Provide the (x, y) coordinate of the cell's center where the given text is located.  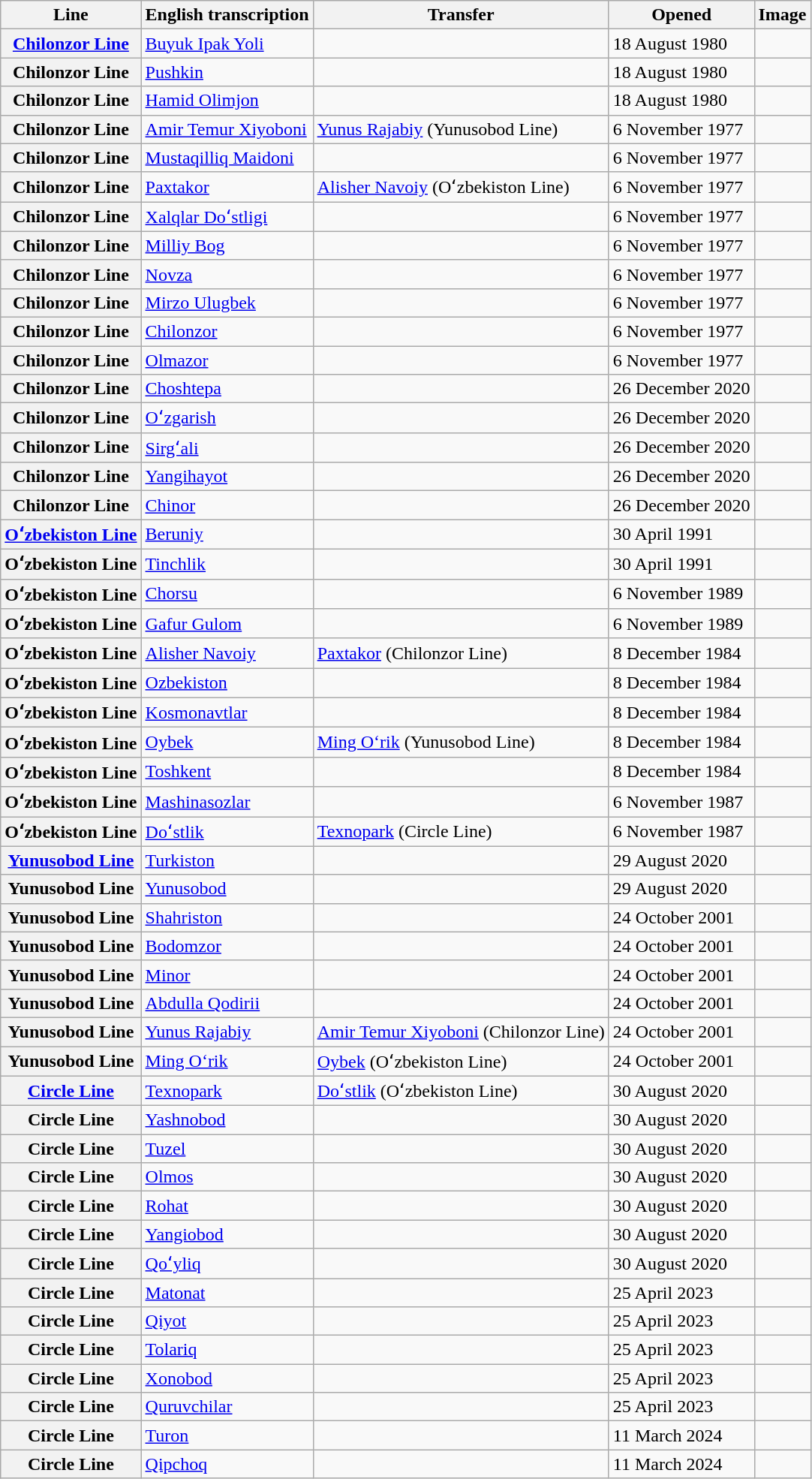
Toshkent (227, 772)
Yangihayot (227, 477)
Xonobod (227, 1378)
Doʻstlik (227, 832)
Transfer (461, 15)
Turon (227, 1435)
Chinor (227, 505)
Amir Temur Xiyoboni (227, 129)
Minor (227, 974)
Mustaqilliq Maidoni (227, 158)
Yashnobod (227, 1120)
Tuzel (227, 1149)
Buyuk Ipak Yoli (227, 44)
Yangiobod (227, 1234)
Ming O‘rik (Yunusobod Line) (461, 743)
Alisher Navoiy (227, 653)
Olmos (227, 1177)
Oybek (Oʻzbekiston Line) (461, 1062)
Paxtakor (Chilonzor Line) (461, 653)
Ozbekiston (227, 683)
Qipchoq (227, 1464)
Olmazor (227, 360)
Tinchlik (227, 564)
Pushkin (227, 72)
Choshtepa (227, 389)
Yunusobod (227, 889)
Paxtakor (227, 187)
Oʻzgarish (227, 418)
Turkiston (227, 860)
Yunus Rajabiy (Yunusobod Line) (461, 129)
Matonat (227, 1292)
Shahriston (227, 917)
English transcription (227, 15)
Abdulla Qodirii (227, 1003)
Xalqlar Doʻstligi (227, 217)
Alisher Navoiy (Oʻzbekiston Line) (461, 187)
Milliy Bog (227, 245)
Bodomzor (227, 946)
Chilonzor (227, 331)
Novza (227, 274)
Gafur Gulom (227, 624)
Ming O‘rik (227, 1062)
Texnopark (227, 1091)
Oybek (227, 743)
Quruvchilar (227, 1407)
Yunus Rajabiy (227, 1032)
Mirzo Ulugbek (227, 303)
Chorsu (227, 594)
Doʻstlik (Oʻzbekiston Line) (461, 1091)
Texnopark (Circle Line) (461, 832)
Hamid Olimjon (227, 101)
Qiyot (227, 1321)
Sirgʻali (227, 447)
Line (71, 15)
Mashinasozlar (227, 802)
Image (782, 15)
Opened (681, 15)
Qoʻyliq (227, 1264)
Amir Temur Xiyoboni (Chilonzor Line) (461, 1032)
Tolariq (227, 1350)
Beruniy (227, 535)
Kosmonavtlar (227, 712)
Rohat (227, 1206)
